Return the [X, Y] coordinate for the center point of the cell that contains the specified text.  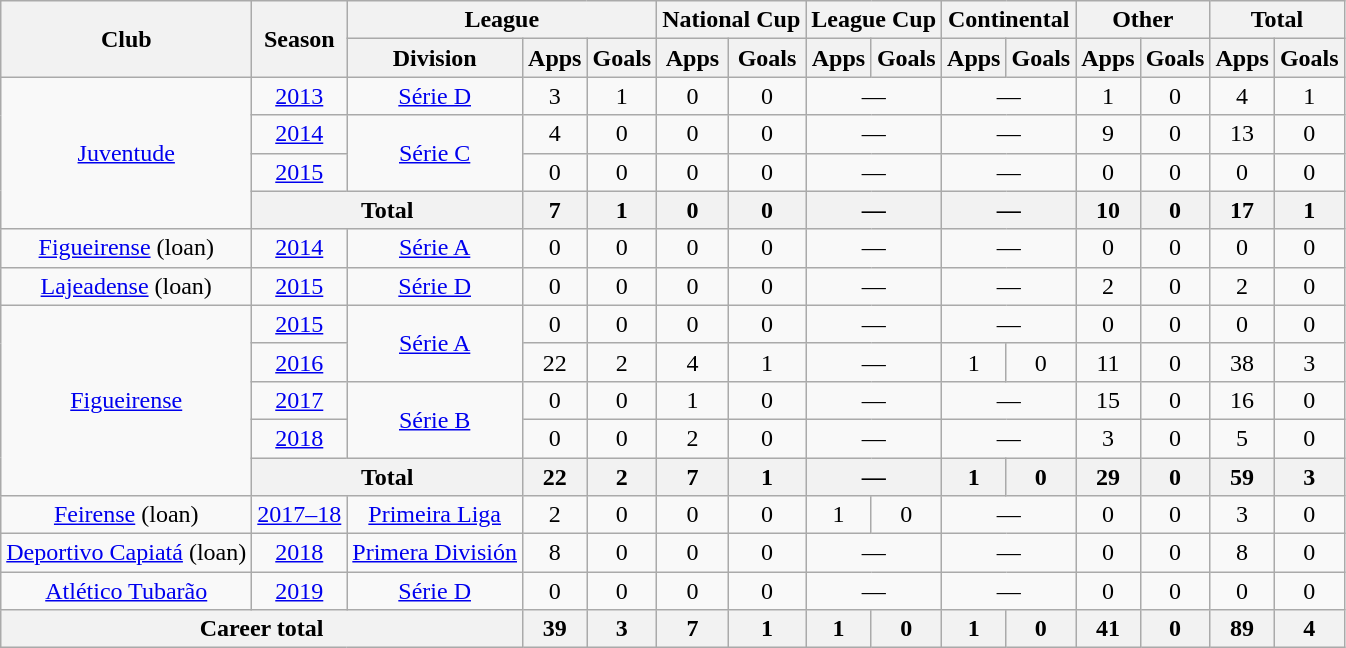
League [502, 20]
Primeira Liga [435, 515]
17 [1242, 210]
13 [1242, 134]
Career total [262, 629]
39 [555, 629]
15 [1108, 400]
Club [126, 39]
11 [1108, 362]
2013 [300, 96]
Continental [1009, 20]
9 [1108, 134]
5 [1242, 438]
Lajeadense (loan) [126, 286]
Série B [435, 419]
League Cup [874, 20]
59 [1242, 477]
Atlético Tubarão [126, 591]
Deportivo Capiatá (loan) [126, 553]
Série C [435, 153]
38 [1242, 362]
Other [1143, 20]
2019 [300, 591]
Figueirense [126, 400]
Juventude [126, 153]
2016 [300, 362]
Figueirense (loan) [126, 248]
2017 [300, 400]
41 [1108, 629]
2017–18 [300, 515]
16 [1242, 400]
Division [435, 58]
89 [1242, 629]
Feirense (loan) [126, 515]
10 [1108, 210]
National Cup [732, 20]
29 [1108, 477]
Season [300, 39]
Primera División [435, 553]
